Identify which cell holds the provided text, then report its (X, Y) central coordinate. 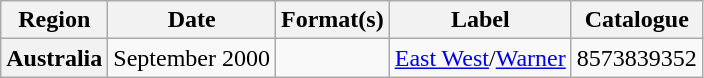
Australia (54, 58)
Date (192, 20)
Format(s) (333, 20)
8573839352 (636, 58)
Label (480, 20)
East West/Warner (480, 58)
Catalogue (636, 20)
September 2000 (192, 58)
Region (54, 20)
